Find where the given text appears and provide that cell's center as [X, Y] coordinate. 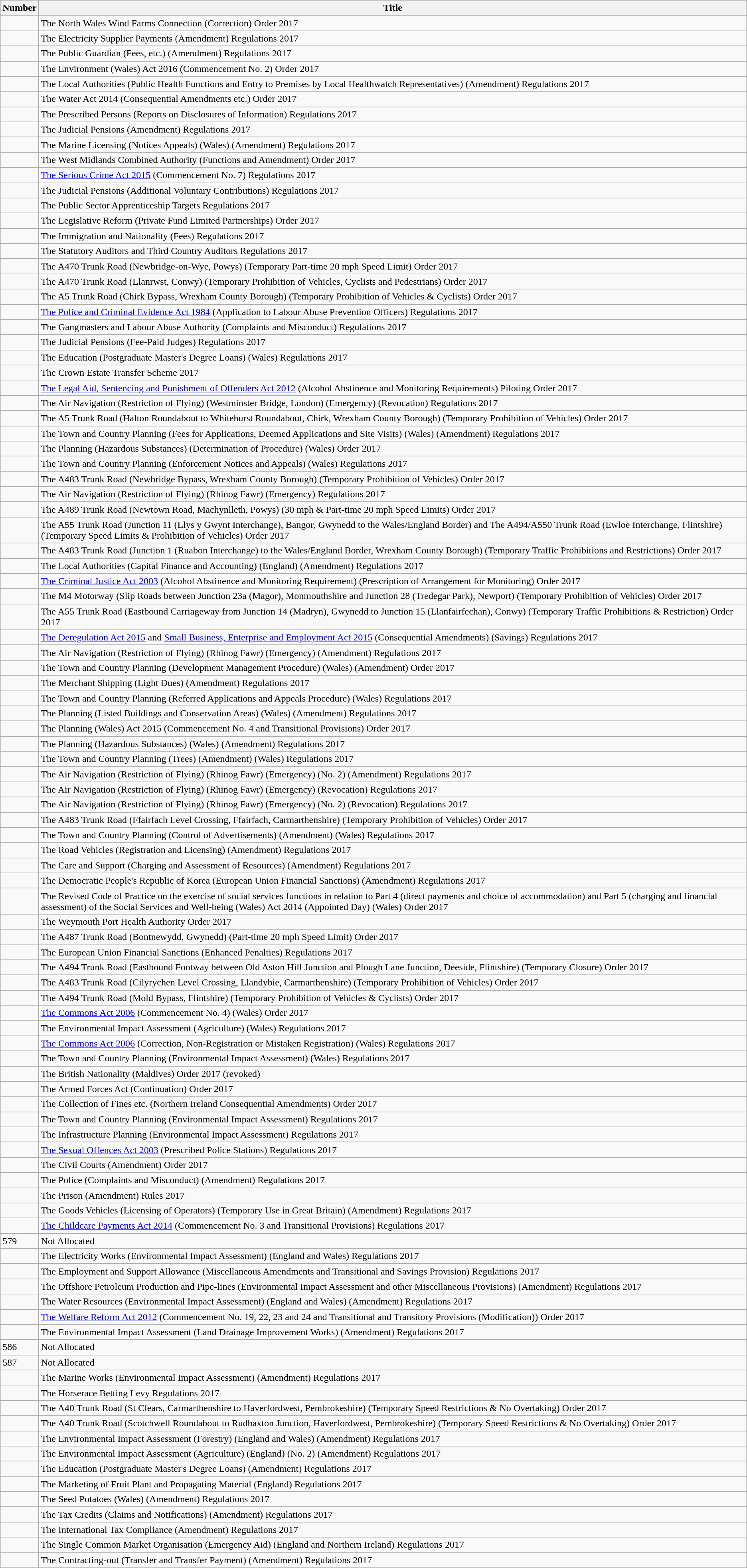
Title [393, 8]
The A470 Trunk Road (Newbridge-on-Wye, Powys) (Temporary Part-time 20 mph Speed Limit) Order 2017 [393, 266]
The Legal Aid, Sentencing and Punishment of Offenders Act 2012 (Alcohol Abstinence and Monitoring Requirements) Piloting Order 2017 [393, 388]
The Education (Postgraduate Master's Degree Loans) (Amendment) Regulations 2017 [393, 1469]
The Road Vehicles (Registration and Licensing) (Amendment) Regulations 2017 [393, 850]
The International Tax Compliance (Amendment) Regulations 2017 [393, 1530]
The Serious Crime Act 2015 (Commencement No. 7) Regulations 2017 [393, 175]
Number [20, 8]
The Environmental Impact Assessment (Land Drainage Improvement Works) (Amendment) Regulations 2017 [393, 1332]
The Employment and Support Allowance (Miscellaneous Amendments and Transitional and Savings Provision) Regulations 2017 [393, 1271]
The Town and Country Planning (Referred Applications and Appeals Procedure) (Wales) Regulations 2017 [393, 698]
The Planning (Hazardous Substances) (Determination of Procedure) (Wales) Order 2017 [393, 449]
The Water Resources (Environmental Impact Assessment) (England and Wales) (Amendment) Regulations 2017 [393, 1302]
The Public Guardian (Fees, etc.) (Amendment) Regulations 2017 [393, 54]
The Single Common Market Organisation (Emergency Aid) (England and Northern Ireland) Regulations 2017 [393, 1545]
The Care and Support (Charging and Assessment of Resources) (Amendment) Regulations 2017 [393, 865]
The Deregulation Act 2015 and Small Business, Enterprise and Employment Act 2015 (Consequential Amendments) (Savings) Regulations 2017 [393, 637]
The Education (Postgraduate Master's Degree Loans) (Wales) Regulations 2017 [393, 357]
The Planning (Hazardous Substances) (Wales) (Amendment) Regulations 2017 [393, 744]
The Tax Credits (Claims and Notifications) (Amendment) Regulations 2017 [393, 1514]
The Immigration and Nationality (Fees) Regulations 2017 [393, 236]
The Town and Country Planning (Environmental Impact Assessment) (Wales) Regulations 2017 [393, 1059]
The Police and Criminal Evidence Act 1984 (Application to Labour Abuse Prevention Officers) Regulations 2017 [393, 312]
The Environmental Impact Assessment (Forestry) (England and Wales) (Amendment) Regulations 2017 [393, 1439]
The Local Authorities (Capital Finance and Accounting) (England) (Amendment) Regulations 2017 [393, 566]
The Town and Country Planning (Control of Advertisements) (Amendment) (Wales) Regulations 2017 [393, 835]
The Horserace Betting Levy Regulations 2017 [393, 1393]
The West Midlands Combined Authority (Functions and Amendment) Order 2017 [393, 160]
The Town and Country Planning (Fees for Applications, Deemed Applications and Site Visits) (Wales) (Amendment) Regulations 2017 [393, 433]
587 [20, 1362]
The Legislative Reform (Private Fund Limited Partnerships) Order 2017 [393, 221]
The North Wales Wind Farms Connection (Correction) Order 2017 [393, 23]
The Judicial Pensions (Additional Voluntary Contributions) Regulations 2017 [393, 190]
The A483 Trunk Road (Newbridge Bypass, Wrexham County Borough) (Temporary Prohibition of Vehicles) Order 2017 [393, 479]
The Civil Courts (Amendment) Order 2017 [393, 1165]
The Offshore Petroleum Production and Pipe-lines (Environmental Impact Assessment and other Miscellaneous Provisions) (Amendment) Regulations 2017 [393, 1287]
The Prescribed Persons (Reports on Disclosures of Information) Regulations 2017 [393, 114]
The Statutory Auditors and Third Country Auditors Regulations 2017 [393, 251]
The Judicial Pensions (Amendment) Regulations 2017 [393, 129]
The A5 Trunk Road (Halton Roundabout to Whitehurst Roundabout, Chirk, Wrexham County Borough) (Temporary Prohibition of Vehicles) Order 2017 [393, 418]
The Contracting-out (Transfer and Transfer Payment) (Amendment) Regulations 2017 [393, 1560]
The Infrastructure Planning (Environmental Impact Assessment) Regulations 2017 [393, 1134]
The Childcare Payments Act 2014 (Commencement No. 3 and Transitional Provisions) Regulations 2017 [393, 1226]
The A489 Trunk Road (Newtown Road, Machynlleth, Powys) (30 mph & Part-time 20 mph Speed Limits) Order 2017 [393, 509]
The British Nationality (Maldives) Order 2017 (revoked) [393, 1074]
The A494 Trunk Road (Eastbound Footway between Old Aston Hill Junction and Plough Lane Junction, Deeside, Flintshire) (Temporary Closure) Order 2017 [393, 967]
The Local Authorities (Public Health Functions and Entry to Premises by Local Healthwatch Representatives) (Amendment) Regulations 2017 [393, 84]
The Democratic People's Republic of Korea (European Union Financial Sanctions) (Amendment) Regulations 2017 [393, 880]
The Environmental Impact Assessment (Agriculture) (England) (No. 2) (Amendment) Regulations 2017 [393, 1454]
The Air Navigation (Restriction of Flying) (Rhinog Fawr) (Emergency) (No. 2) (Revocation) Regulations 2017 [393, 805]
The Planning (Listed Buildings and Conservation Areas) (Wales) (Amendment) Regulations 2017 [393, 714]
The Water Act 2014 (Consequential Amendments etc.) Order 2017 [393, 99]
The Air Navigation (Restriction of Flying) (Rhinog Fawr) (Emergency) (Revocation) Regulations 2017 [393, 789]
The Commons Act 2006 (Correction, Non-Registration or Mistaken Registration) (Wales) Regulations 2017 [393, 1043]
The Town and Country Planning (Development Management Procedure) (Wales) (Amendment) Order 2017 [393, 668]
The A483 Trunk Road (Cilyrychen Level Crossing, Llandybie, Carmarthenshire) (Temporary Prohibition of Vehicles) Order 2017 [393, 983]
The Air Navigation (Restriction of Flying) (Rhinog Fawr) (Emergency) (Amendment) Regulations 2017 [393, 652]
The Air Navigation (Restriction of Flying) (Rhinog Fawr) (Emergency) (No. 2) (Amendment) Regulations 2017 [393, 774]
The Environmental Impact Assessment (Agriculture) (Wales) Regulations 2017 [393, 1028]
The A40 Trunk Road (St Clears, Carmarthenshire to Haverfordwest, Pembrokeshire) (Temporary Speed Restrictions & No Overtaking) Order 2017 [393, 1408]
The Air Navigation (Restriction of Flying) (Westminster Bridge, London) (Emergency) (Revocation) Regulations 2017 [393, 403]
The Marine Licensing (Notices Appeals) (Wales) (Amendment) Regulations 2017 [393, 145]
The A483 Trunk Road (Ffairfach Level Crossing, Ffairfach, Carmarthenshire) (Temporary Prohibition of Vehicles) Order 2017 [393, 820]
The Goods Vehicles (Licensing of Operators) (Temporary Use in Great Britain) (Amendment) Regulations 2017 [393, 1211]
The A487 Trunk Road (Bontnewydd, Gwynedd) (Part-time 20 mph Speed Limit) Order 2017 [393, 937]
The A470 Trunk Road (Llanrwst, Conwy) (Temporary Prohibition of Vehicles, Cyclists and Pedestrians) Order 2017 [393, 281]
The Collection of Fines etc. (Northern Ireland Consequential Amendments) Order 2017 [393, 1104]
586 [20, 1347]
The Weymouth Port Health Authority Order 2017 [393, 922]
The Town and Country Planning (Environmental Impact Assessment) Regulations 2017 [393, 1119]
The Town and Country Planning (Enforcement Notices and Appeals) (Wales) Regulations 2017 [393, 464]
The Town and Country Planning (Trees) (Amendment) (Wales) Regulations 2017 [393, 759]
The Sexual Offences Act 2003 (Prescribed Police Stations) Regulations 2017 [393, 1150]
The Electricity Works (Environmental Impact Assessment) (England and Wales) Regulations 2017 [393, 1256]
The Public Sector Apprenticeship Targets Regulations 2017 [393, 206]
The Welfare Reform Act 2012 (Commencement No. 19, 22, 23 and 24 and Transitional and Transitory Provisions (Modification)) Order 2017 [393, 1317]
The Judicial Pensions (Fee-Paid Judges) Regulations 2017 [393, 342]
The Electricity Supplier Payments (Amendment) Regulations 2017 [393, 38]
The A494 Trunk Road (Mold Bypass, Flintshire) (Temporary Prohibition of Vehicles & Cyclists) Order 2017 [393, 998]
The Environment (Wales) Act 2016 (Commencement No. 2) Order 2017 [393, 69]
The Criminal Justice Act 2003 (Alcohol Abstinence and Monitoring Requirement) (Prescription of Arrangement for Monitoring) Order 2017 [393, 581]
The Armed Forces Act (Continuation) Order 2017 [393, 1089]
579 [20, 1241]
The European Union Financial Sanctions (Enhanced Penalties) Regulations 2017 [393, 952]
The A5 Trunk Road (Chirk Bypass, Wrexham County Borough) (Temporary Prohibition of Vehicles & Cyclists) Order 2017 [393, 297]
The Commons Act 2006 (Commencement No. 4) (Wales) Order 2017 [393, 1013]
The Police (Complaints and Misconduct) (Amendment) Regulations 2017 [393, 1180]
The Crown Estate Transfer Scheme 2017 [393, 373]
The Seed Potatoes (Wales) (Amendment) Regulations 2017 [393, 1499]
The Marketing of Fruit Plant and Propagating Material (England) Regulations 2017 [393, 1484]
The Prison (Amendment) Rules 2017 [393, 1195]
The Marine Works (Environmental Impact Assessment) (Amendment) Regulations 2017 [393, 1378]
The Air Navigation (Restriction of Flying) (Rhinog Fawr) (Emergency) Regulations 2017 [393, 494]
The Merchant Shipping (Light Dues) (Amendment) Regulations 2017 [393, 683]
The Gangmasters and Labour Abuse Authority (Complaints and Misconduct) Regulations 2017 [393, 327]
The Planning (Wales) Act 2015 (Commencement No. 4 and Transitional Provisions) Order 2017 [393, 729]
